Identify which cell holds the provided text, then report its [x, y] central coordinate. 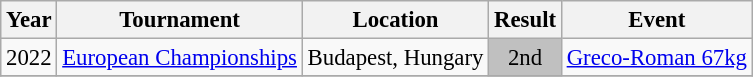
Greco-Roman 67kg [656, 58]
Tournament [180, 20]
2nd [526, 58]
2022 [29, 58]
Event [656, 20]
Result [526, 20]
Year [29, 20]
European Championships [180, 58]
Location [395, 20]
Budapest, Hungary [395, 58]
